Extract the (x, y) coordinate from the center of the cell holding the provided text.  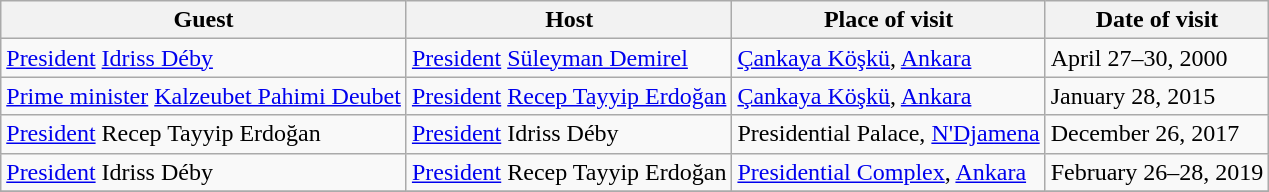
April 27–30, 2000 (1157, 58)
Place of visit (888, 20)
Prime minister Kalzeubet Pahimi Deubet (204, 96)
Presidential Palace, N'Djamena (888, 134)
Host (569, 20)
December 26, 2017 (1157, 134)
Guest (204, 20)
January 28, 2015 (1157, 96)
February 26–28, 2019 (1157, 172)
President Süleyman Demirel (569, 58)
Presidential Complex, Ankara (888, 172)
Date of visit (1157, 20)
